Detect which cell encompasses the target text, then output its [X, Y] center coordinate. 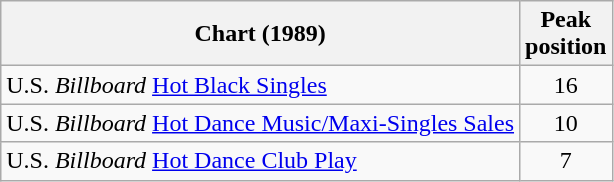
7 [566, 161]
U.S. Billboard Hot Dance Music/Maxi-Singles Sales [260, 123]
U.S. Billboard Hot Black Singles [260, 85]
Peakposition [566, 34]
16 [566, 85]
Chart (1989) [260, 34]
10 [566, 123]
U.S. Billboard Hot Dance Club Play [260, 161]
